Provide the (X, Y) coordinate of the cell's center where the given text is located.  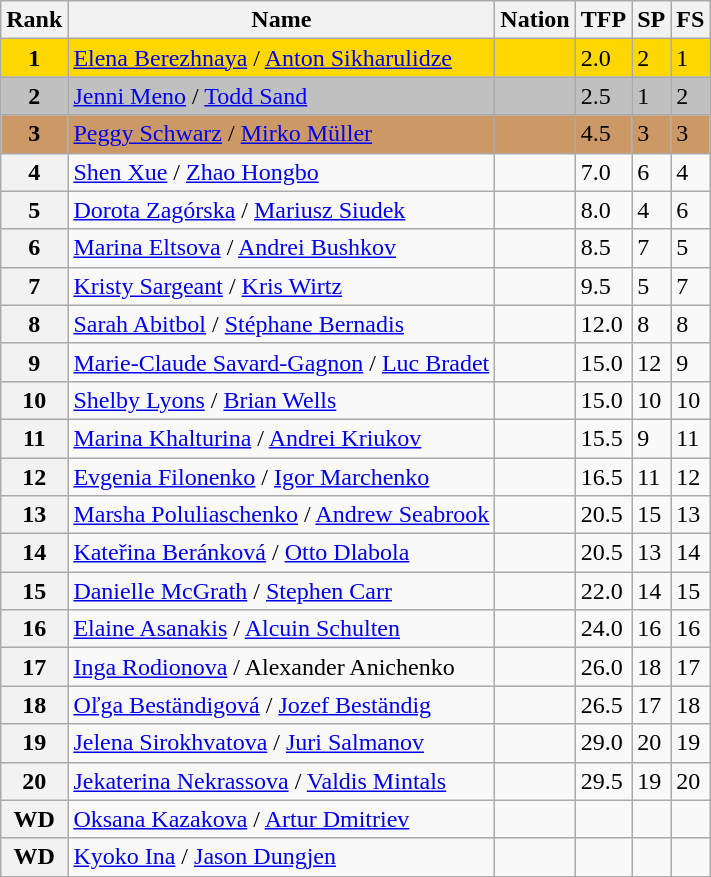
Shelby Lyons / Brian Wells (282, 400)
24.0 (603, 629)
Jenni Meno / Todd Sand (282, 96)
29.0 (603, 743)
Rank (34, 20)
FS (690, 20)
Nation (535, 20)
Marie-Claude Savard-Gagnon / Luc Bradet (282, 362)
Sarah Abitbol / Stéphane Bernadis (282, 324)
2.5 (603, 96)
Kristy Sargeant / Kris Wirtz (282, 286)
15.5 (603, 438)
Marina Khalturina / Andrei Kriukov (282, 438)
2.0 (603, 58)
8.5 (603, 248)
26.5 (603, 705)
SP (652, 20)
Shen Xue / Zhao Hongbo (282, 172)
Name (282, 20)
8.0 (603, 210)
Inga Rodionova / Alexander Anichenko (282, 667)
Marina Eltsova / Andrei Bushkov (282, 248)
Peggy Schwarz / Mirko Müller (282, 134)
Oksana Kazakova / Artur Dmitriev (282, 819)
Dorota Zagórska / Mariusz Siudek (282, 210)
Evgenia Filonenko / Igor Marchenko (282, 477)
26.0 (603, 667)
Elena Berezhnaya / Anton Sikharulidze (282, 58)
Jelena Sirokhvatova / Juri Salmanov (282, 743)
4.5 (603, 134)
Jekaterina Nekrassova / Valdis Mintals (282, 781)
12.0 (603, 324)
9.5 (603, 286)
Elaine Asanakis / Alcuin Schulten (282, 629)
16.5 (603, 477)
29.5 (603, 781)
TFP (603, 20)
Marsha Poluliaschenko / Andrew Seabrook (282, 515)
Oľga Beständigová / Jozef Beständig (282, 705)
22.0 (603, 591)
Danielle McGrath / Stephen Carr (282, 591)
Kyoko Ina / Jason Dungjen (282, 857)
Kateřina Beránková / Otto Dlabola (282, 553)
7.0 (603, 172)
